Identify which cell holds the provided text, then report its [x, y] central coordinate. 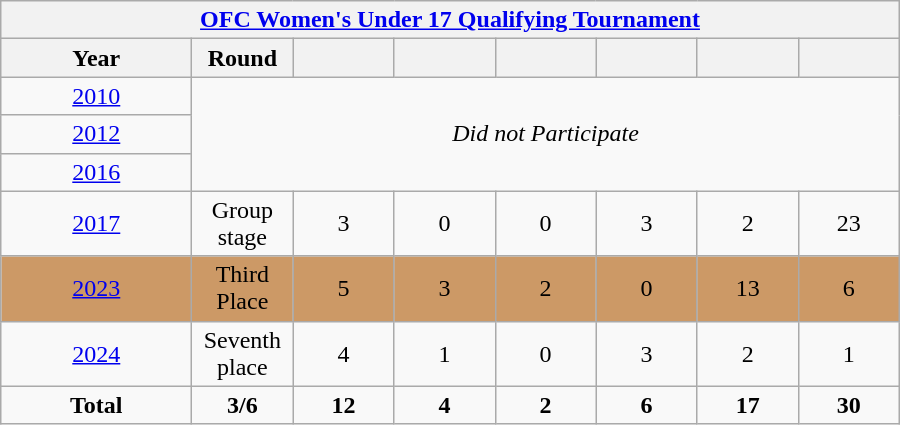
2012 [96, 134]
17 [748, 405]
2010 [96, 96]
3/6 [242, 405]
Total [96, 405]
2017 [96, 224]
Round [242, 58]
30 [848, 405]
OFC Women's Under 17 Qualifying Tournament [450, 20]
2016 [96, 172]
2024 [96, 354]
12 [344, 405]
Group stage [242, 224]
Year [96, 58]
2023 [96, 288]
13 [748, 288]
5 [344, 288]
Seventh place [242, 354]
Did not Participate [546, 134]
Third Place [242, 288]
23 [848, 224]
